Identify which cell holds the provided text, then report its (X, Y) central coordinate. 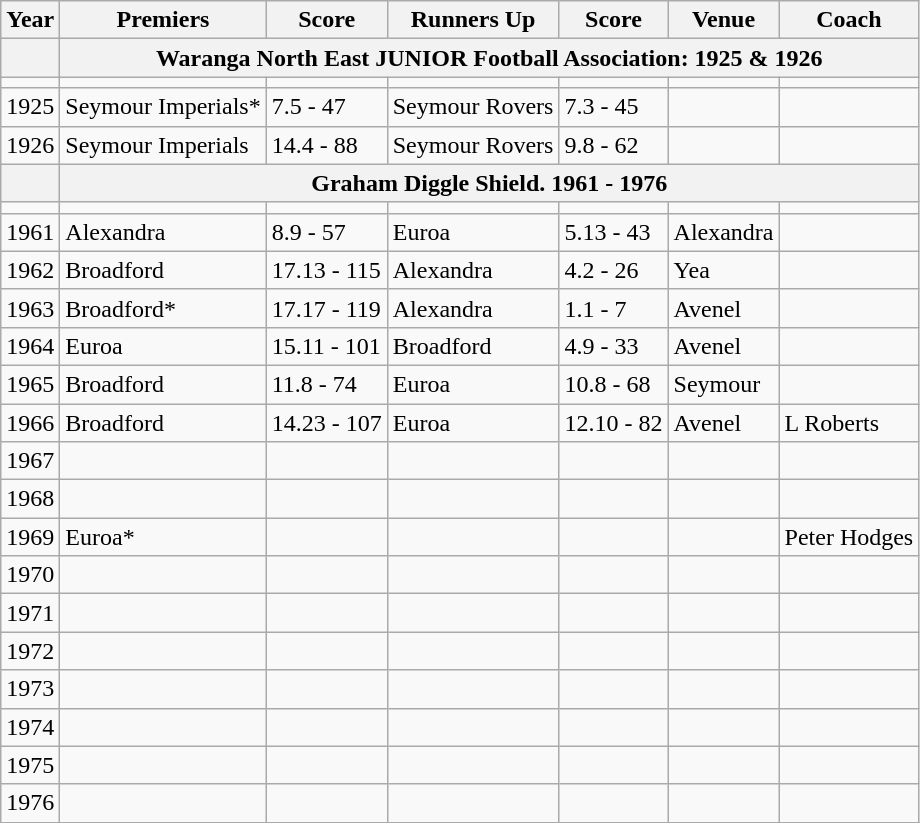
Seymour Imperials (163, 145)
Graham Diggle Shield. 1961 - 1976 (490, 183)
1967 (30, 461)
Broadford* (163, 308)
1972 (30, 651)
1964 (30, 346)
5.13 - 43 (614, 232)
9.8 - 62 (614, 145)
Yea (724, 270)
4.9 - 33 (614, 346)
1976 (30, 803)
1961 (30, 232)
Seymour Imperials* (163, 107)
1.1 - 7 (614, 308)
1965 (30, 384)
L Roberts (849, 423)
14.4 - 88 (326, 145)
1966 (30, 423)
1971 (30, 613)
Seymour (724, 384)
17.13 - 115 (326, 270)
12.10 - 82 (614, 423)
1974 (30, 727)
14.23 - 107 (326, 423)
4.2 - 26 (614, 270)
10.8 - 68 (614, 384)
1973 (30, 689)
Year (30, 20)
15.11 - 101 (326, 346)
1925 (30, 107)
7.3 - 45 (614, 107)
1962 (30, 270)
8.9 - 57 (326, 232)
Euroa* (163, 537)
Coach (849, 20)
1975 (30, 765)
11.8 - 74 (326, 384)
Premiers (163, 20)
Venue (724, 20)
1969 (30, 537)
Waranga North East JUNIOR Football Association: 1925 & 1926 (490, 58)
Peter Hodges (849, 537)
17.17 - 119 (326, 308)
1968 (30, 499)
Runners Up (473, 20)
7.5 - 47 (326, 107)
1926 (30, 145)
1963 (30, 308)
1970 (30, 575)
